Output the [X, Y] coordinate of the center of the cell containing the given text.  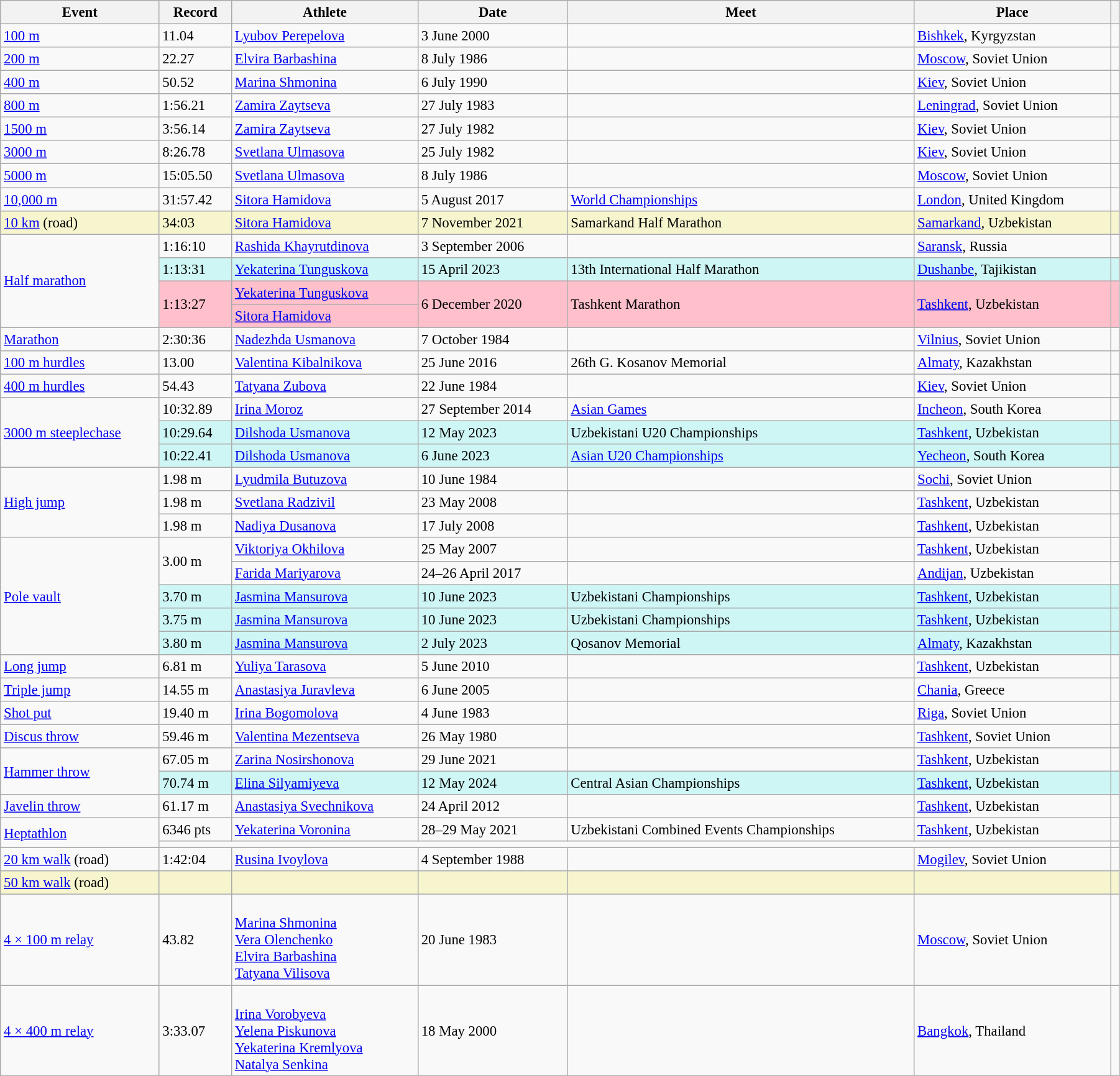
Vilnius, Soviet Union [1012, 339]
Tatyana Zubova [325, 386]
Half marathon [80, 281]
Elina Silyamiyeva [325, 783]
Bishkek, Kyrgyzstan [1012, 36]
Rashida Khayrutdinova [325, 246]
Irina Bogomolova [325, 713]
7 November 2021 [492, 222]
54.43 [195, 386]
25 July 1982 [492, 152]
3 September 2006 [492, 246]
23 May 2008 [492, 503]
400 m hurdles [80, 386]
4 × 400 m relay [80, 1031]
Long jump [80, 667]
Triple jump [80, 690]
Mogilev, Soviet Union [1012, 860]
Andijan, Uzbekistan [1012, 573]
6 June 2023 [492, 456]
6.81 m [195, 667]
12 May 2024 [492, 783]
26th G. Kosanov Memorial [741, 363]
Farida Mariyarova [325, 573]
Saransk, Russia [1012, 246]
Marina Shmonina [325, 83]
14.55 m [195, 690]
3:33.07 [195, 1031]
Zarina Nosirshonova [325, 760]
5 August 2017 [492, 199]
Rusina Ivoylova [325, 860]
Irina Moroz [325, 409]
Event [80, 12]
1:56.21 [195, 106]
10:32.89 [195, 409]
Shot put [80, 713]
43.82 [195, 940]
12 May 2023 [492, 433]
70.74 m [195, 783]
10:29.64 [195, 433]
Samarkand Half Marathon [741, 222]
59.46 m [195, 736]
Yuliya Tarasova [325, 667]
Sochi, Soviet Union [1012, 480]
3 June 2000 [492, 36]
3.75 m [195, 619]
100 m hurdles [80, 363]
29 June 2021 [492, 760]
1500 m [80, 129]
13.00 [195, 363]
4 June 1983 [492, 713]
6 July 1990 [492, 83]
6 June 2005 [492, 690]
25 May 2007 [492, 550]
3.80 m [195, 643]
Athlete [325, 12]
4 September 1988 [492, 860]
22 June 1984 [492, 386]
7 October 1984 [492, 339]
400 m [80, 83]
61.17 m [195, 806]
19.40 m [195, 713]
Marina ShmoninaVera OlenchenkoElvira BarbashinaTatyana Vilisova [325, 940]
27 July 1982 [492, 129]
3.00 m [195, 562]
800 m [80, 106]
11.04 [195, 36]
15:05.50 [195, 176]
High jump [80, 503]
World Championships [741, 199]
31:57.42 [195, 199]
67.05 m [195, 760]
Lyudmila Butuzova [325, 480]
Discus throw [80, 736]
3000 m steeplechase [80, 432]
Anastasiya Svechnikova [325, 806]
6346 pts [195, 830]
2:30:36 [195, 339]
Qosanov Memorial [741, 643]
Tashkent, Soviet Union [1012, 736]
10 June 1984 [492, 480]
4 × 100 m relay [80, 940]
15 April 2023 [492, 269]
50 km walk (road) [80, 883]
3:56.14 [195, 129]
Nadezhda Usmanova [325, 339]
1:13:31 [195, 269]
Yecheon, South Korea [1012, 456]
5 June 2010 [492, 667]
Samarkand, Uzbekistan [1012, 222]
18 May 2000 [492, 1031]
10:22.41 [195, 456]
1:16:10 [195, 246]
3.70 m [195, 596]
Riga, Soviet Union [1012, 713]
Irina VorobyevaYelena PiskunovaYekaterina KremlyovaNatalya Senkina [325, 1031]
Hammer throw [80, 772]
Elvira Barbashina [325, 59]
27 September 2014 [492, 409]
20 km walk (road) [80, 860]
Anastasiya Juravleva [325, 690]
Place [1012, 12]
22.27 [195, 59]
Meet [741, 12]
2 July 2023 [492, 643]
3000 m [80, 152]
Date [492, 12]
25 June 2016 [492, 363]
Asian U20 Championships [741, 456]
24–26 April 2017 [492, 573]
Tashkent Marathon [741, 304]
10 km (road) [80, 222]
28–29 May 2021 [492, 830]
100 m [80, 36]
Uzbekistani U20 Championships [741, 433]
Heptathlon [80, 833]
34:03 [195, 222]
Bangkok, Thailand [1012, 1031]
Svetlana Radzivil [325, 503]
Viktoriya Okhilova [325, 550]
Dushanbe, Tajikistan [1012, 269]
200 m [80, 59]
Central Asian Championships [741, 783]
Lyubov Perepelova [325, 36]
10,000 m [80, 199]
Pole vault [80, 596]
50.52 [195, 83]
Nadiya Dusanova [325, 526]
17 July 2008 [492, 526]
1:42:04 [195, 860]
Valentina Kibalnikova [325, 363]
24 April 2012 [492, 806]
20 June 1983 [492, 940]
26 May 1980 [492, 736]
Leningrad, Soviet Union [1012, 106]
Asian Games [741, 409]
27 July 1983 [492, 106]
Marathon [80, 339]
London, United Kingdom [1012, 199]
6 December 2020 [492, 304]
13th International Half Marathon [741, 269]
Yekaterina Voronina [325, 830]
Record [195, 12]
8:26.78 [195, 152]
1:13:27 [195, 304]
Chania, Greece [1012, 690]
Uzbekistani Combined Events Championships [741, 830]
Javelin throw [80, 806]
Incheon, South Korea [1012, 409]
Valentina Mezentseva [325, 736]
5000 m [80, 176]
